Find where the given text appears and provide that cell's center as [X, Y] coordinate. 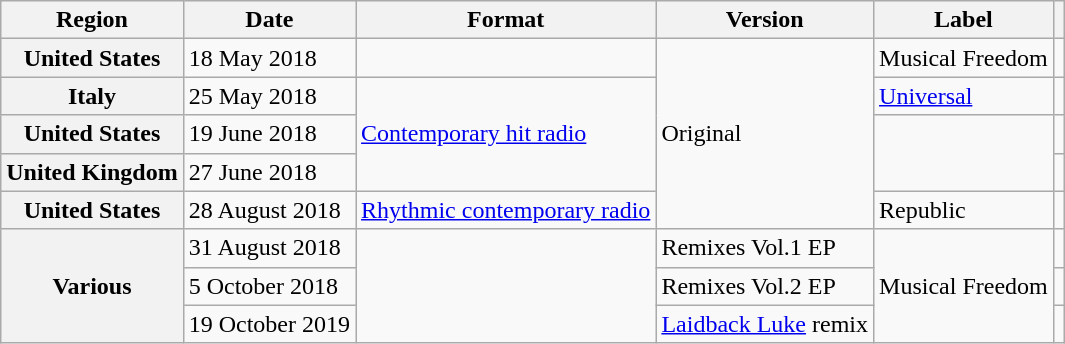
Version [765, 20]
Universal [964, 96]
Region [92, 20]
Various [92, 286]
31 August 2018 [269, 248]
19 October 2019 [269, 324]
Label [964, 20]
United Kingdom [92, 172]
Rhythmic contemporary radio [506, 210]
18 May 2018 [269, 58]
19 June 2018 [269, 134]
Republic [964, 210]
Italy [92, 96]
Date [269, 20]
Remixes Vol.2 EP [765, 286]
5 October 2018 [269, 286]
27 June 2018 [269, 172]
Format [506, 20]
Remixes Vol.1 EP [765, 248]
25 May 2018 [269, 96]
28 August 2018 [269, 210]
Laidback Luke remix [765, 324]
Original [765, 134]
Contemporary hit radio [506, 134]
